Identify which cell holds the provided text, then report its [X, Y] central coordinate. 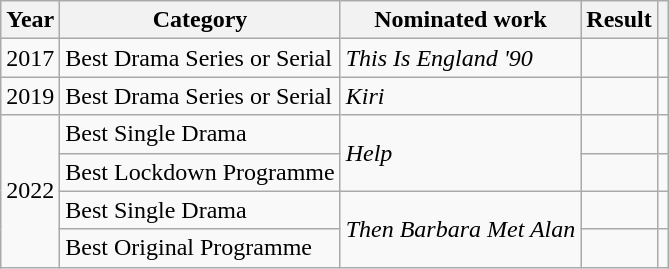
Year [30, 20]
Then Barbara Met Alan [460, 229]
Help [460, 153]
2022 [30, 191]
Category [200, 20]
This Is England '90 [460, 58]
Kiri [460, 96]
Best Original Programme [200, 248]
Result [619, 20]
Nominated work [460, 20]
2017 [30, 58]
Best Lockdown Programme [200, 172]
2019 [30, 96]
